Return (X, Y) of the center of cell containing provided text 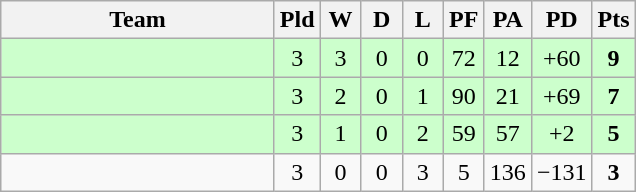
Pld (297, 20)
21 (508, 96)
PD (562, 20)
L (422, 20)
−131 (562, 172)
9 (614, 58)
PA (508, 20)
59 (464, 134)
57 (508, 134)
W (340, 20)
+2 (562, 134)
Team (138, 20)
+60 (562, 58)
136 (508, 172)
90 (464, 96)
12 (508, 58)
72 (464, 58)
D (382, 20)
+69 (562, 96)
Pts (614, 20)
7 (614, 96)
PF (464, 20)
